Detect which cell encompasses the target text, then output its (X, Y) center coordinate. 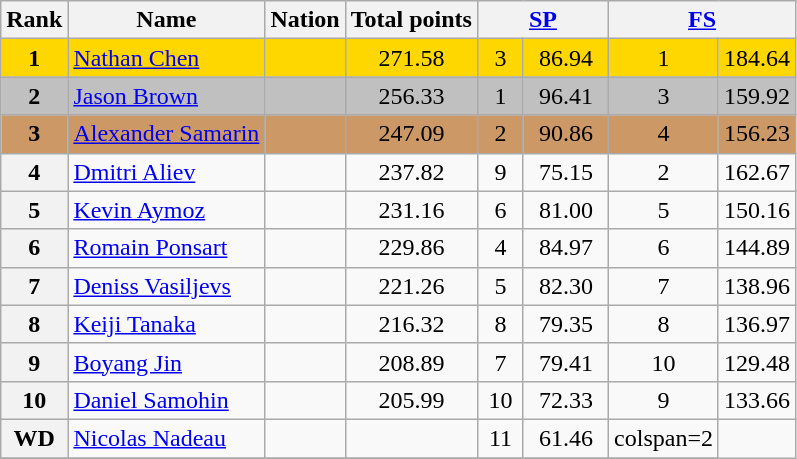
Nathan Chen (166, 58)
150.16 (756, 210)
184.64 (756, 58)
205.99 (411, 400)
Nicolas Nadeau (166, 438)
Nation (305, 20)
159.92 (756, 96)
colspan=2 (664, 438)
11 (500, 438)
138.96 (756, 286)
216.32 (411, 324)
231.16 (411, 210)
79.41 (566, 362)
61.46 (566, 438)
221.26 (411, 286)
Deniss Vasiljevs (166, 286)
Rank (34, 20)
90.86 (566, 134)
256.33 (411, 96)
229.86 (411, 248)
Keiji Tanaka (166, 324)
129.48 (756, 362)
84.97 (566, 248)
Alexander Samarin (166, 134)
SP (542, 20)
Name (166, 20)
75.15 (566, 172)
72.33 (566, 400)
FS (702, 20)
162.67 (756, 172)
Romain Ponsart (166, 248)
Jason Brown (166, 96)
Dmitri Aliev (166, 172)
156.23 (756, 134)
96.41 (566, 96)
271.58 (411, 58)
Boyang Jin (166, 362)
Kevin Aymoz (166, 210)
136.97 (756, 324)
81.00 (566, 210)
144.89 (756, 248)
Total points (411, 20)
79.35 (566, 324)
Daniel Samohin (166, 400)
237.82 (411, 172)
247.09 (411, 134)
86.94 (566, 58)
133.66 (756, 400)
WD (34, 438)
208.89 (411, 362)
82.30 (566, 286)
